Output the (X, Y) coordinate of the center of the cell containing the given text.  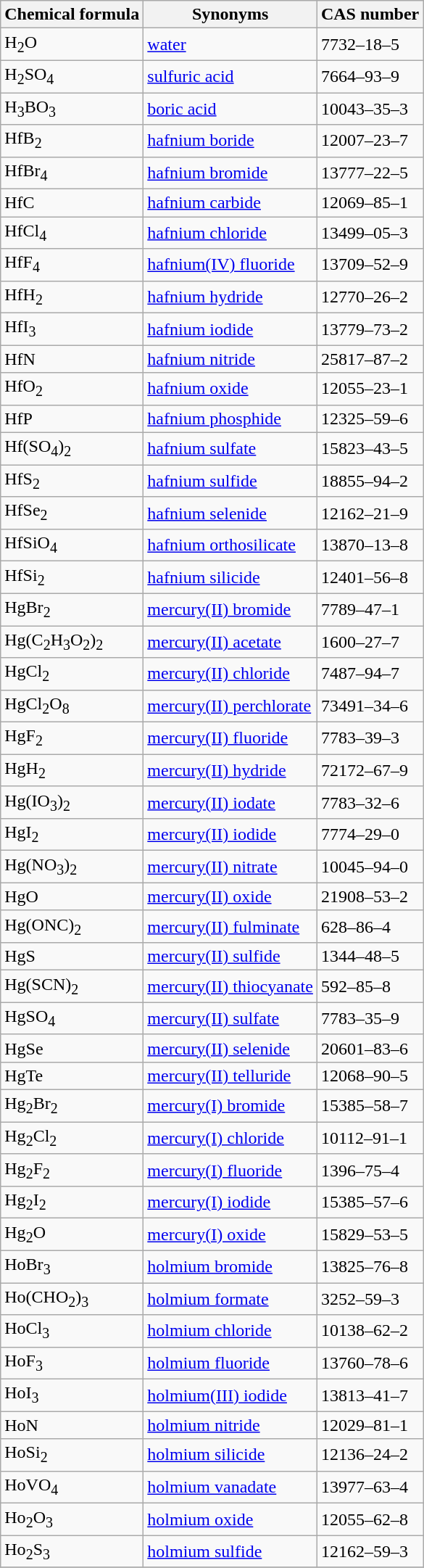
72172–67–9 (370, 770)
mercury(II) telluride (230, 1076)
Hg(C2H3O2)2 (72, 641)
10045–94–0 (370, 867)
mercury(II) fulminate (230, 926)
15385–57–6 (370, 1202)
HgF2 (72, 738)
Ho2O3 (72, 1519)
12029–81–1 (370, 1425)
holmium formate (230, 1299)
hafnium iodide (230, 329)
Hg(IO3)2 (72, 802)
HgS (72, 957)
12055–62–8 (370, 1519)
12325–59–6 (370, 418)
18855–94–2 (370, 481)
Hg2Br2 (72, 1106)
Hg2O (72, 1234)
mercury(I) bromide (230, 1106)
HgCl2 (72, 674)
mercury(II) fluoride (230, 738)
628–86–4 (370, 926)
13870–13–8 (370, 545)
holmium oxide (230, 1519)
12136–24–2 (370, 1455)
HfB2 (72, 141)
HfSe2 (72, 513)
12770–26–2 (370, 297)
mercury(II) perchlorate (230, 706)
mercury(I) chloride (230, 1138)
HgSe (72, 1048)
12068–90–5 (370, 1076)
7664–93–9 (370, 76)
HoSi2 (72, 1455)
holmium bromide (230, 1266)
HfCl4 (72, 233)
HfS2 (72, 481)
sulfuric acid (230, 76)
13825–76–8 (370, 1266)
HgH2 (72, 770)
Synonyms (230, 15)
HgSO4 (72, 1018)
mercury(II) acetate (230, 641)
hafnium(IV) fluoride (230, 265)
15385–58–7 (370, 1106)
H2O (72, 44)
hafnium hydride (230, 297)
13779–73–2 (370, 329)
10138–62–2 (370, 1331)
mercury(II) selenide (230, 1048)
hafnium carbide (230, 203)
Hg2Cl2 (72, 1138)
HfSi2 (72, 577)
3252–59–3 (370, 1299)
21908–53–2 (370, 896)
7774–29–0 (370, 835)
HoCl3 (72, 1331)
7789–47–1 (370, 609)
1344–48–5 (370, 957)
10112–91–1 (370, 1138)
15829–53–5 (370, 1234)
HgI2 (72, 835)
HfI3 (72, 329)
holmium chloride (230, 1331)
mercury(II) thiocyanate (230, 986)
12162–21–9 (370, 513)
15823–43–5 (370, 448)
13977–63–4 (370, 1487)
7783–35–9 (370, 1018)
Hg(NO3)2 (72, 867)
HfBr4 (72, 173)
mercury(I) oxide (230, 1234)
H3BO3 (72, 109)
HgO (72, 896)
hafnium phosphide (230, 418)
hafnium selenide (230, 513)
Hg2F2 (72, 1170)
13499–05–3 (370, 233)
Hg2I2 (72, 1202)
HfF4 (72, 265)
H2SO4 (72, 76)
7487–94–7 (370, 674)
Chemical formula (72, 15)
592–85–8 (370, 986)
HoN (72, 1425)
HfH2 (72, 297)
mercury(II) oxide (230, 896)
13777–22–5 (370, 173)
7783–39–3 (370, 738)
HoI3 (72, 1395)
hafnium oxide (230, 389)
holmium silicide (230, 1455)
hafnium bromide (230, 173)
12007–23–7 (370, 141)
mercury(II) bromide (230, 609)
HgBr2 (72, 609)
13760–78–6 (370, 1363)
HgCl2O8 (72, 706)
12069–85–1 (370, 203)
HoBr3 (72, 1266)
HfO2 (72, 389)
Hf(SO4)2 (72, 448)
1600–27–7 (370, 641)
hafnium orthosilicate (230, 545)
Ho2S3 (72, 1551)
holmium sulfide (230, 1551)
mercury(I) iodide (230, 1202)
7732–18–5 (370, 44)
CAS number (370, 15)
12055–23–1 (370, 389)
HoVO4 (72, 1487)
mercury(II) iodide (230, 835)
13709–52–9 (370, 265)
7783–32–6 (370, 802)
Hg(ONC)2 (72, 926)
holmium nitride (230, 1425)
mercury(I) fluoride (230, 1170)
mercury(II) sulfide (230, 957)
20601–83–6 (370, 1048)
holmium(III) iodide (230, 1395)
hafnium sulfide (230, 481)
HfN (72, 359)
hafnium boride (230, 141)
HfC (72, 203)
hafnium sulfate (230, 448)
Ho(CHO2)3 (72, 1299)
holmium fluoride (230, 1363)
12162–59–3 (370, 1551)
13813–41–7 (370, 1395)
HfSiO4 (72, 545)
mercury(II) nitrate (230, 867)
mercury(II) hydride (230, 770)
1396–75–4 (370, 1170)
holmium vanadate (230, 1487)
HgTe (72, 1076)
HfP (72, 418)
hafnium chloride (230, 233)
mercury(II) iodate (230, 802)
mercury(II) sulfate (230, 1018)
mercury(II) chloride (230, 674)
73491–34–6 (370, 706)
hafnium silicide (230, 577)
12401–56–8 (370, 577)
HoF3 (72, 1363)
boric acid (230, 109)
10043–35–3 (370, 109)
25817–87–2 (370, 359)
water (230, 44)
hafnium nitride (230, 359)
Hg(SCN)2 (72, 986)
